Search for the cell housing the specified text and yield its (X, Y) center coordinate. 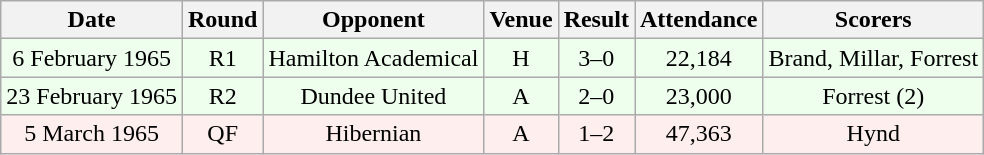
Result (596, 20)
Forrest (2) (874, 96)
Round (222, 20)
23,000 (698, 96)
Date (92, 20)
23 February 1965 (92, 96)
R2 (222, 96)
6 February 1965 (92, 58)
Dundee United (374, 96)
2–0 (596, 96)
3–0 (596, 58)
Hamilton Academical (374, 58)
Venue (521, 20)
47,363 (698, 134)
Brand, Millar, Forrest (874, 58)
Hynd (874, 134)
22,184 (698, 58)
1–2 (596, 134)
QF (222, 134)
Attendance (698, 20)
H (521, 58)
Opponent (374, 20)
Scorers (874, 20)
R1 (222, 58)
Hibernian (374, 134)
5 March 1965 (92, 134)
